Determine the [x, y] coordinate at the center of the cell enclosing the given text.  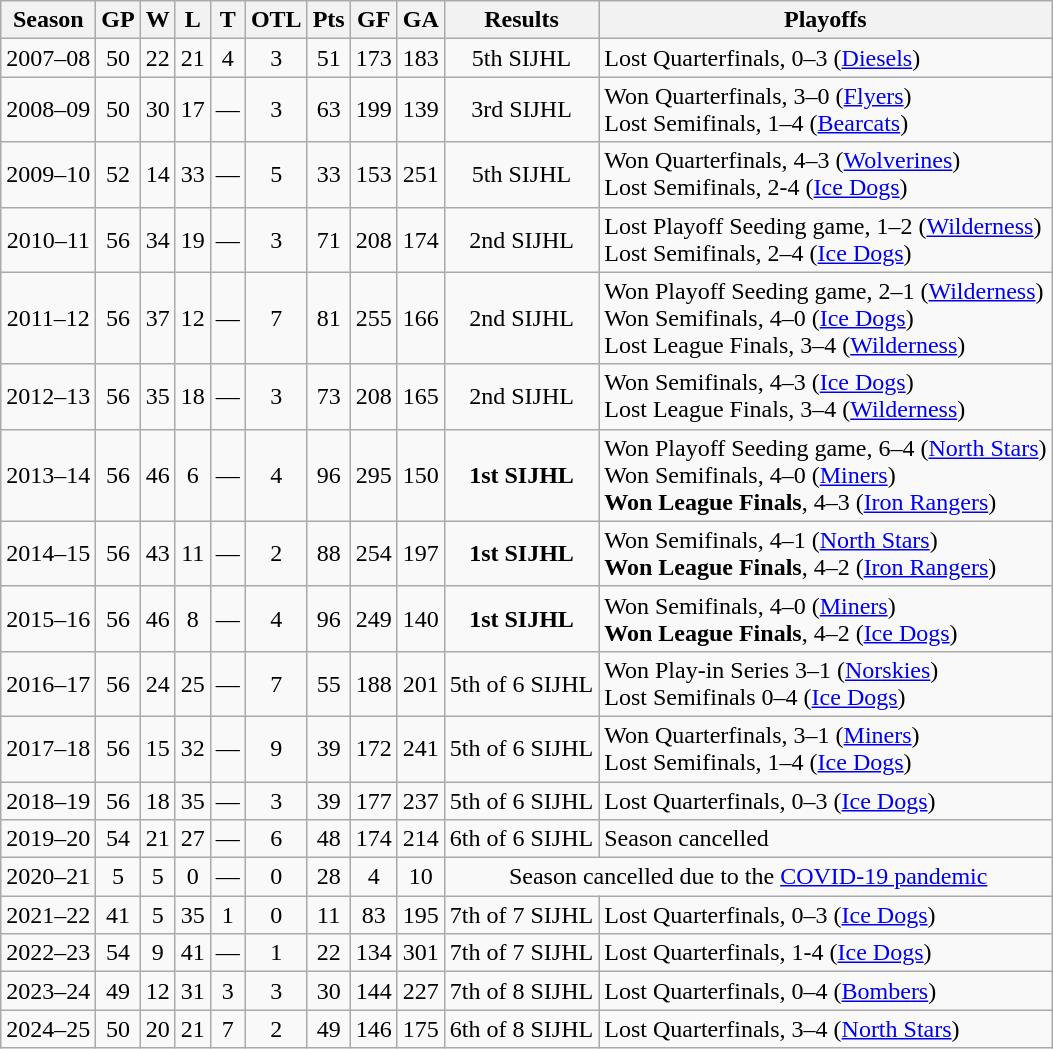
6th of 6 SIJHL [521, 839]
2011–12 [48, 318]
27 [192, 839]
32 [192, 748]
2022–23 [48, 953]
31 [192, 991]
10 [420, 877]
249 [374, 618]
7th of 8 SIJHL [521, 991]
Won Playoff Seeding game, 6–4 (North Stars)Won Semifinals, 4–0 (Miners)Won League Finals, 4–3 (Iron Rangers) [826, 475]
134 [374, 953]
2020–21 [48, 877]
2019–20 [48, 839]
Season cancelled [826, 839]
43 [158, 554]
Lost Quarterfinals, 1-4 (Ice Dogs) [826, 953]
301 [420, 953]
2024–25 [48, 1029]
173 [374, 58]
GA [420, 20]
153 [374, 174]
14 [158, 174]
227 [420, 991]
88 [328, 554]
Results [521, 20]
Won Play-in Series 3–1 (Norskies)Lost Semifinals 0–4 (Ice Dogs) [826, 684]
24 [158, 684]
2018–19 [48, 801]
Won Quarterfinals, 3–1 (Miners)Lost Semifinals, 1–4 (Ice Dogs) [826, 748]
197 [420, 554]
241 [420, 748]
251 [420, 174]
254 [374, 554]
Won Semifinals, 4–0 (Miners)Won League Finals, 4–2 (Ice Dogs) [826, 618]
295 [374, 475]
2010–11 [48, 240]
51 [328, 58]
2016–17 [48, 684]
139 [420, 110]
2009–10 [48, 174]
25 [192, 684]
2023–24 [48, 991]
188 [374, 684]
165 [420, 396]
Won Semifinals, 4–1 (North Stars)Won League Finals, 4–2 (Iron Rangers) [826, 554]
Lost Quarterfinals, 0–4 (Bombers) [826, 991]
28 [328, 877]
214 [420, 839]
48 [328, 839]
177 [374, 801]
55 [328, 684]
17 [192, 110]
GP [118, 20]
GF [374, 20]
34 [158, 240]
166 [420, 318]
73 [328, 396]
150 [420, 475]
2012–13 [48, 396]
Won Semifinals, 4–3 (Ice Dogs)Lost League Finals, 3–4 (Wilderness) [826, 396]
140 [420, 618]
L [192, 20]
2017–18 [48, 748]
2008–09 [48, 110]
237 [420, 801]
63 [328, 110]
83 [374, 915]
Lost Quarterfinals, 0–3 (Diesels) [826, 58]
OTL [276, 20]
Season [48, 20]
81 [328, 318]
172 [374, 748]
183 [420, 58]
37 [158, 318]
2014–15 [48, 554]
144 [374, 991]
W [158, 20]
3rd SIJHL [521, 110]
6th of 8 SIJHL [521, 1029]
15 [158, 748]
52 [118, 174]
146 [374, 1029]
20 [158, 1029]
195 [420, 915]
Won Quarterfinals, 4–3 (Wolverines)Lost Semifinals, 2-4 (Ice Dogs) [826, 174]
2013–14 [48, 475]
Won Playoff Seeding game, 2–1 (Wilderness)Won Semifinals, 4–0 (Ice Dogs)Lost League Finals, 3–4 (Wilderness) [826, 318]
175 [420, 1029]
201 [420, 684]
8 [192, 618]
2015–16 [48, 618]
Lost Playoff Seeding game, 1–2 (Wilderness)Lost Semifinals, 2–4 (Ice Dogs) [826, 240]
199 [374, 110]
255 [374, 318]
19 [192, 240]
Won Quarterfinals, 3–0 (Flyers)Lost Semifinals, 1–4 (Bearcats) [826, 110]
Playoffs [826, 20]
2021–22 [48, 915]
Pts [328, 20]
Lost Quarterfinals, 3–4 (North Stars) [826, 1029]
T [228, 20]
71 [328, 240]
Season cancelled due to the COVID-19 pandemic [748, 877]
2007–08 [48, 58]
